From the cell containing the given text, extract its center point as (X, Y) coordinate. 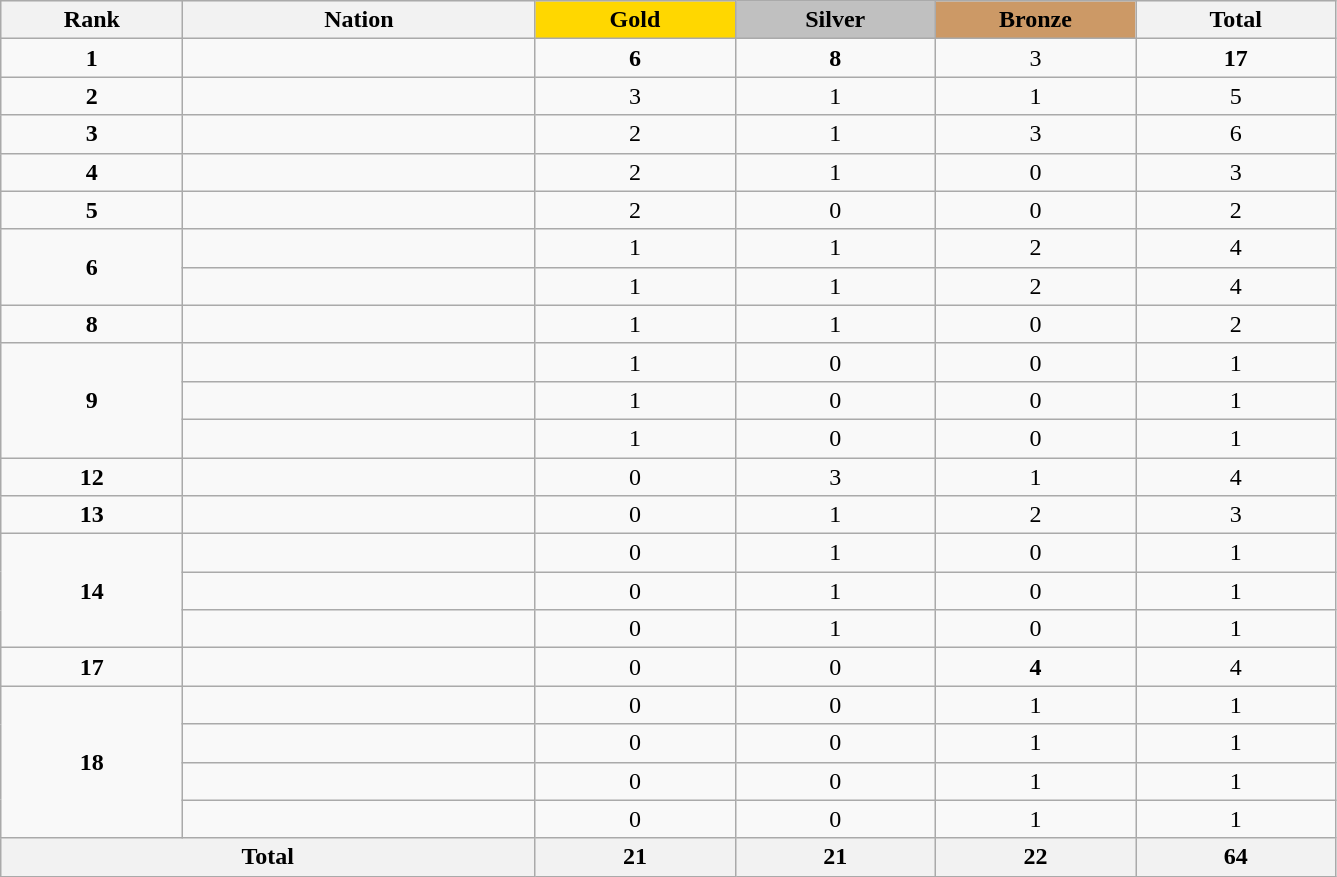
Nation (359, 20)
13 (92, 515)
14 (92, 591)
12 (92, 477)
Rank (92, 20)
Gold (635, 20)
Bronze (1035, 20)
22 (1035, 857)
64 (1236, 857)
Silver (835, 20)
9 (92, 400)
18 (92, 762)
